Capture the cell that displays the provided text and extract its [X, Y] central coordinate. 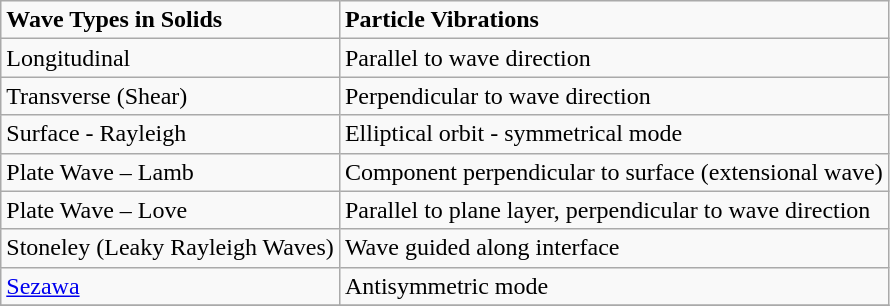
Antisymmetric mode [614, 286]
Plate Wave – Love [170, 210]
Stoneley (Leaky Rayleigh Waves) [170, 248]
Component perpendicular to surface (extensional wave) [614, 172]
Perpendicular to wave direction [614, 96]
Plate Wave – Lamb [170, 172]
Elliptical orbit - symmetrical mode [614, 134]
Sezawa [170, 286]
Wave guided along interface [614, 248]
Longitudinal [170, 58]
Wave Types in Solids [170, 20]
Surface - Rayleigh [170, 134]
Parallel to plane layer, perpendicular to wave direction [614, 210]
Parallel to wave direction [614, 58]
Transverse (Shear) [170, 96]
Particle Vibrations [614, 20]
